Search for the cell housing the specified text and yield its (x, y) center coordinate. 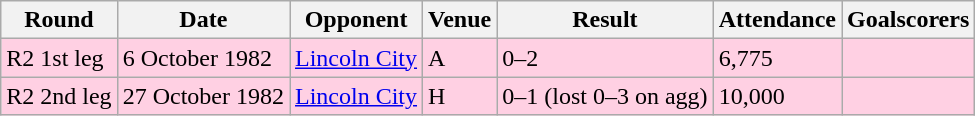
A (460, 58)
6 October 1982 (203, 58)
Date (203, 20)
Opponent (356, 20)
6,775 (777, 58)
0–2 (605, 58)
Goalscorers (908, 20)
R2 2nd leg (59, 96)
R2 1st leg (59, 58)
Venue (460, 20)
Attendance (777, 20)
Round (59, 20)
10,000 (777, 96)
27 October 1982 (203, 96)
Result (605, 20)
0–1 (lost 0–3 on agg) (605, 96)
H (460, 96)
